Locate the cell with the specified text and output its (X, Y) center coordinate. 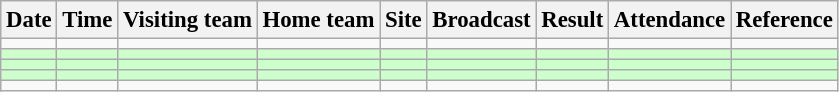
Site (404, 20)
Home team (318, 20)
Attendance (670, 20)
Broadcast (482, 20)
Time (88, 20)
Reference (785, 20)
Result (572, 20)
Visiting team (188, 20)
Date (29, 20)
